Scan for the cell matching the given text and deliver its [X, Y] coordinate at center. 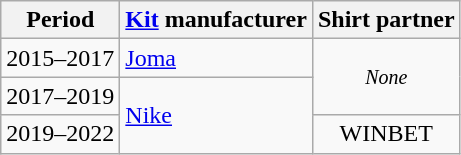
Nike [216, 115]
2015–2017 [60, 58]
WINBET [386, 134]
Joma [216, 58]
2017–2019 [60, 96]
2019–2022 [60, 134]
Period [60, 20]
Kit manufacturer [216, 20]
None [386, 77]
Shirt partner [386, 20]
